Find where the given text appears and provide that cell's center as (X, Y) coordinate. 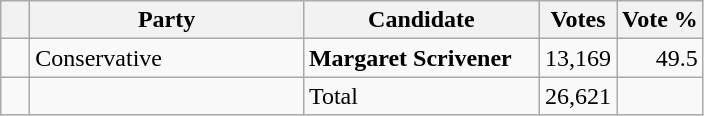
26,621 (578, 96)
49.5 (660, 58)
Party (167, 20)
Candidate (421, 20)
Total (421, 96)
Vote % (660, 20)
13,169 (578, 58)
Conservative (167, 58)
Votes (578, 20)
Margaret Scrivener (421, 58)
